From the cell containing the given text, extract its center point as [x, y] coordinate. 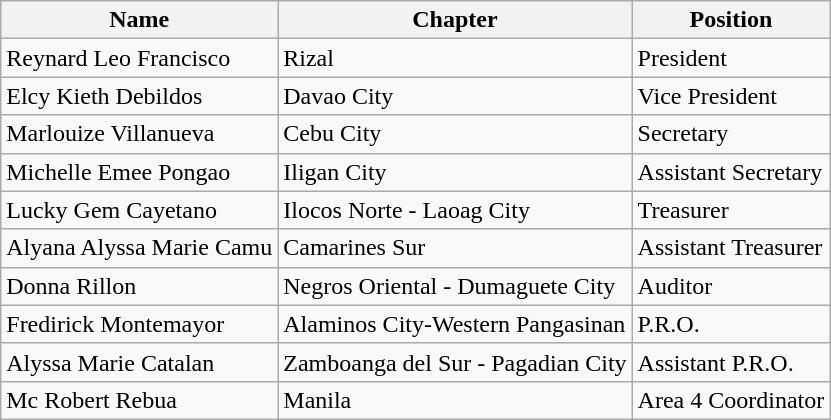
Rizal [455, 58]
Assistant P.R.O. [731, 362]
Alyana Alyssa Marie Camu [140, 248]
Assistant Secretary [731, 172]
Negros Oriental - Dumaguete City [455, 286]
Chapter [455, 20]
Cebu City [455, 134]
Fredirick Montemayor [140, 324]
Marlouize Villanueva [140, 134]
Donna Rillon [140, 286]
Reynard Leo Francisco [140, 58]
Davao City [455, 96]
Auditor [731, 286]
Manila [455, 400]
Michelle Emee Pongao [140, 172]
Elcy Kieth Debildos [140, 96]
Alyssa Marie Catalan [140, 362]
Treasurer [731, 210]
Zamboanga del Sur - Pagadian City [455, 362]
Lucky Gem Cayetano [140, 210]
P.R.O. [731, 324]
President [731, 58]
Alaminos City-Western Pangasinan [455, 324]
Iligan City [455, 172]
Camarines Sur [455, 248]
Position [731, 20]
Vice President [731, 96]
Mc Robert Rebua [140, 400]
Assistant Treasurer [731, 248]
Ilocos Norte - Laoag City [455, 210]
Area 4 Coordinator [731, 400]
Name [140, 20]
Secretary [731, 134]
